Search for the cell housing the specified text and yield its [x, y] center coordinate. 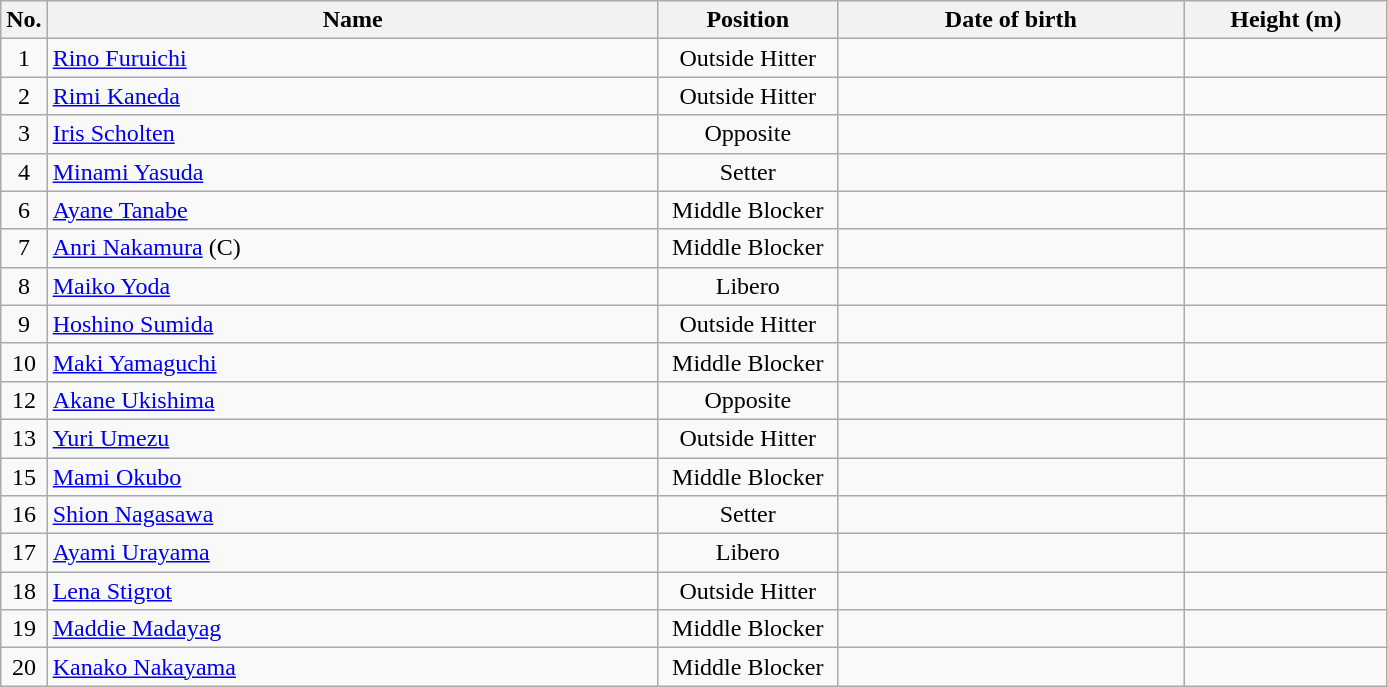
Lena Stigrot [352, 591]
No. [24, 20]
Maki Yamaguchi [352, 362]
20 [24, 667]
Hoshino Sumida [352, 324]
Anri Nakamura (C) [352, 248]
15 [24, 477]
Maddie Madayag [352, 629]
Minami Yasuda [352, 172]
Height (m) [1286, 20]
4 [24, 172]
13 [24, 438]
Ayane Tanabe [352, 210]
Shion Nagasawa [352, 515]
Mami Okubo [352, 477]
Maiko Yoda [352, 286]
1 [24, 58]
Kanako Nakayama [352, 667]
10 [24, 362]
6 [24, 210]
Iris Scholten [352, 134]
Ayami Urayama [352, 553]
8 [24, 286]
12 [24, 400]
Date of birth [1010, 20]
Akane Ukishima [352, 400]
Yuri Umezu [352, 438]
Rimi Kaneda [352, 96]
18 [24, 591]
2 [24, 96]
Position [748, 20]
9 [24, 324]
Name [352, 20]
3 [24, 134]
16 [24, 515]
Rino Furuichi [352, 58]
19 [24, 629]
17 [24, 553]
7 [24, 248]
